From the cell containing the given text, extract its center point as (x, y) coordinate. 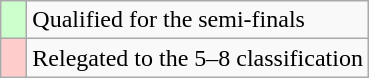
Qualified for the semi-finals (198, 20)
Relegated to the 5–8 classification (198, 58)
